Output the [X, Y] coordinate of the center of the cell containing the given text.  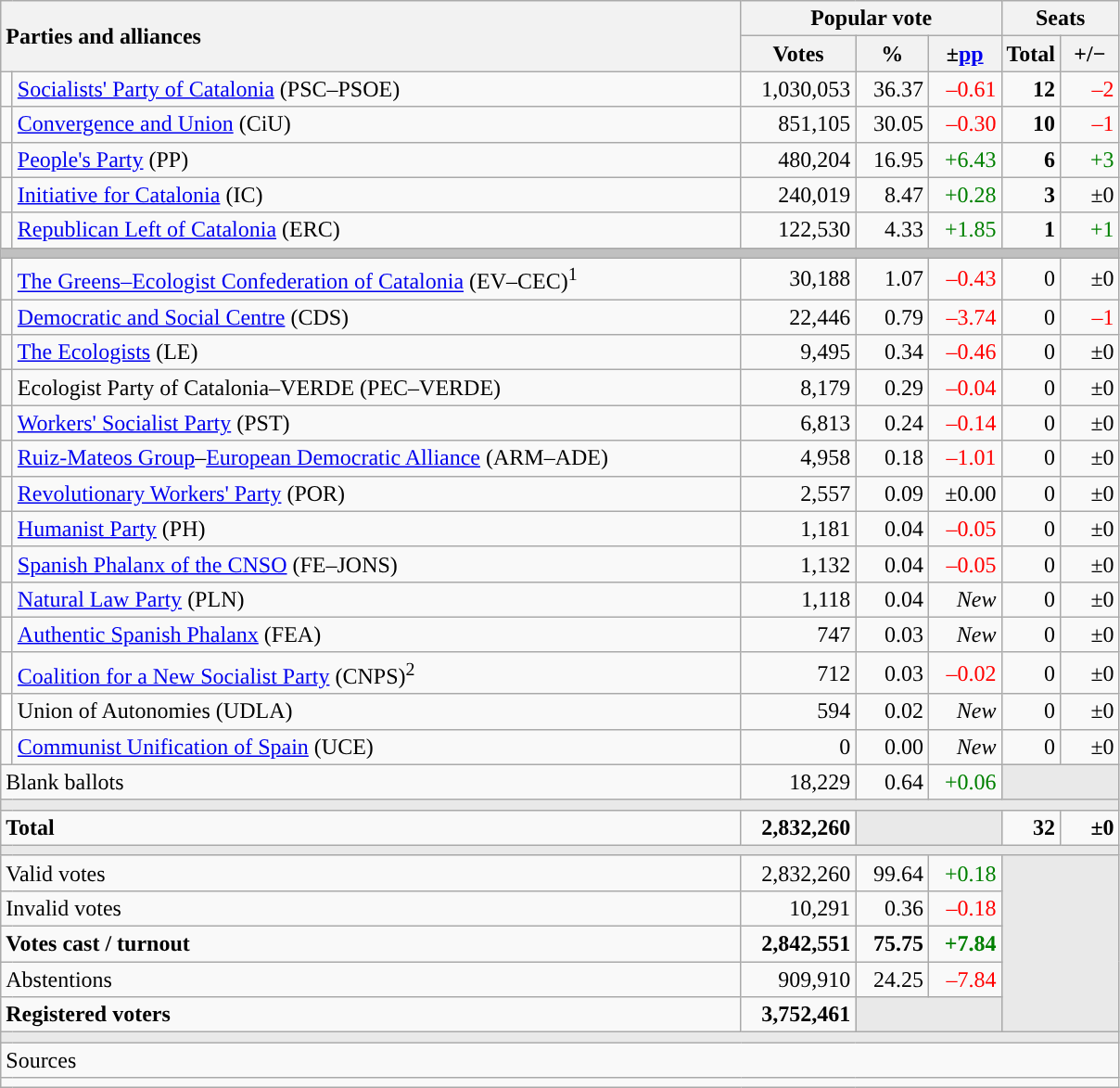
Seats [1061, 19]
+0.06 [964, 782]
6 [1031, 160]
0.29 [892, 388]
–0.14 [964, 423]
4.33 [892, 230]
+0.28 [964, 195]
People's Party (PP) [376, 160]
2,557 [798, 493]
Authentic Spanish Phalanx (FEA) [376, 634]
–1.01 [964, 458]
1,181 [798, 529]
0.09 [892, 493]
747 [798, 634]
The Greens–Ecologist Confederation of Catalonia (EV–CEC)1 [376, 278]
Votes [798, 54]
0.79 [892, 317]
99.64 [892, 873]
12 [1031, 89]
Workers' Socialist Party (PST) [376, 423]
Ecologist Party of Catalonia–VERDE (PEC–VERDE) [376, 388]
4,958 [798, 458]
Communist Unification of Spain (UCE) [376, 747]
0.64 [892, 782]
3 [1031, 195]
–0.30 [964, 124]
122,530 [798, 230]
Sources [560, 1060]
Socialists' Party of Catalonia (PSC–PSOE) [376, 89]
240,019 [798, 195]
Ruiz-Mateos Group–European Democratic Alliance (ARM–ADE) [376, 458]
851,105 [798, 124]
Natural Law Party (PLN) [376, 599]
0.34 [892, 352]
Democratic and Social Centre (CDS) [376, 317]
30,188 [798, 278]
Initiative for Catalonia (IC) [376, 195]
10 [1031, 124]
Coalition for a New Socialist Party (CNPS)2 [376, 673]
712 [798, 673]
Invalid votes [371, 908]
–0.04 [964, 388]
18,229 [798, 782]
Valid votes [371, 873]
–0.02 [964, 673]
3,752,461 [798, 1015]
+0.18 [964, 873]
±0.00 [964, 493]
2,842,551 [798, 943]
–0.43 [964, 278]
Blank ballots [371, 782]
Union of Autonomies (UDLA) [376, 711]
0.18 [892, 458]
8.47 [892, 195]
8,179 [798, 388]
Popular vote [872, 19]
1 [1031, 230]
Republican Left of Catalonia (ERC) [376, 230]
–0.18 [964, 908]
1,132 [798, 564]
30.05 [892, 124]
+6.43 [964, 160]
Parties and alliances [371, 36]
±pp [964, 54]
22,446 [798, 317]
Convergence and Union (CiU) [376, 124]
24.25 [892, 979]
+1 [1090, 230]
–3.74 [964, 317]
Humanist Party (PH) [376, 529]
0.36 [892, 908]
1.07 [892, 278]
–7.84 [964, 979]
Spanish Phalanx of the CNSO (FE–JONS) [376, 564]
+3 [1090, 160]
909,910 [798, 979]
480,204 [798, 160]
+/− [1090, 54]
75.75 [892, 943]
16.95 [892, 160]
0.00 [892, 747]
9,495 [798, 352]
+7.84 [964, 943]
0.02 [892, 711]
0.24 [892, 423]
–0.61 [964, 89]
Registered voters [371, 1015]
Revolutionary Workers' Party (POR) [376, 493]
32 [1031, 827]
–2 [1090, 89]
–0.46 [964, 352]
1,118 [798, 599]
The Ecologists (LE) [376, 352]
36.37 [892, 89]
Abstentions [371, 979]
% [892, 54]
6,813 [798, 423]
594 [798, 711]
Votes cast / turnout [371, 943]
10,291 [798, 908]
+1.85 [964, 230]
1,030,053 [798, 89]
